Capture the cell that displays the provided text and extract its (x, y) central coordinate. 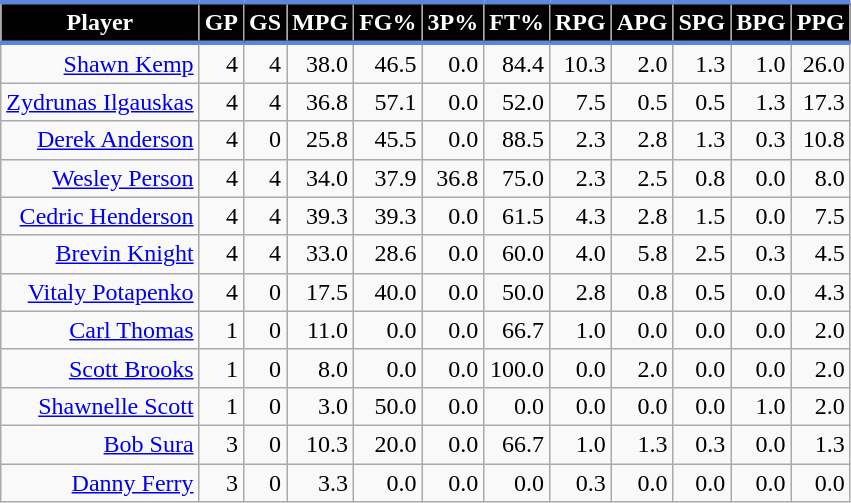
Bob Sura (100, 444)
GP (221, 22)
Shawnelle Scott (100, 406)
Wesley Person (100, 178)
Vitaly Potapenko (100, 292)
3P% (453, 22)
26.0 (820, 63)
75.0 (517, 178)
Danny Ferry (100, 483)
4.5 (820, 254)
34.0 (320, 178)
3.0 (320, 406)
3.3 (320, 483)
Carl Thomas (100, 330)
17.5 (320, 292)
1.5 (702, 216)
Scott Brooks (100, 368)
28.6 (388, 254)
Cedric Henderson (100, 216)
25.8 (320, 140)
Zydrunas Ilgauskas (100, 102)
Derek Anderson (100, 140)
20.0 (388, 444)
60.0 (517, 254)
46.5 (388, 63)
10.8 (820, 140)
84.4 (517, 63)
40.0 (388, 292)
Shawn Kemp (100, 63)
33.0 (320, 254)
57.1 (388, 102)
4.0 (580, 254)
11.0 (320, 330)
17.3 (820, 102)
FG% (388, 22)
GS (264, 22)
Player (100, 22)
APG (642, 22)
100.0 (517, 368)
PPG (820, 22)
5.8 (642, 254)
37.9 (388, 178)
SPG (702, 22)
45.5 (388, 140)
38.0 (320, 63)
61.5 (517, 216)
88.5 (517, 140)
BPG (761, 22)
FT% (517, 22)
MPG (320, 22)
RPG (580, 22)
Brevin Knight (100, 254)
52.0 (517, 102)
